Pinpoint the cell where the given text exists, returning its (x, y) midpoint coordinate. 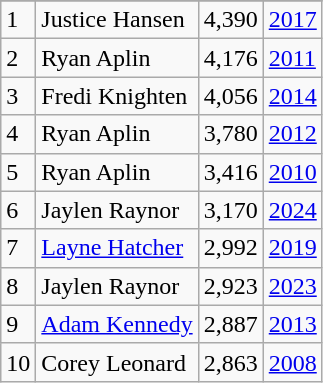
2013 (292, 324)
2,863 (230, 362)
3,170 (230, 210)
4,176 (230, 58)
Adam Kennedy (117, 324)
2024 (292, 210)
2012 (292, 134)
2017 (292, 20)
2019 (292, 248)
2,992 (230, 248)
3,780 (230, 134)
2011 (292, 58)
Corey Leonard (117, 362)
Layne Hatcher (117, 248)
2,923 (230, 286)
Fredi Knighten (117, 96)
2023 (292, 286)
9 (18, 324)
3 (18, 96)
2010 (292, 172)
10 (18, 362)
1 (18, 20)
2 (18, 58)
7 (18, 248)
Justice Hansen (117, 20)
4,056 (230, 96)
4,390 (230, 20)
2,887 (230, 324)
8 (18, 286)
4 (18, 134)
2014 (292, 96)
2008 (292, 362)
5 (18, 172)
6 (18, 210)
3,416 (230, 172)
